Identify which cell holds the provided text, then report its (X, Y) central coordinate. 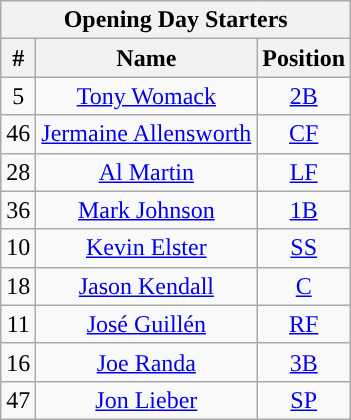
SS (304, 248)
2B (304, 96)
# (18, 58)
Tony Womack (146, 96)
18 (18, 286)
36 (18, 210)
10 (18, 248)
Jason Kendall (146, 286)
11 (18, 324)
Kevin Elster (146, 248)
47 (18, 400)
CF (304, 134)
3B (304, 362)
46 (18, 134)
Joe Randa (146, 362)
Opening Day Starters (176, 20)
28 (18, 172)
Name (146, 58)
Al Martin (146, 172)
5 (18, 96)
16 (18, 362)
C (304, 286)
SP (304, 400)
RF (304, 324)
Jermaine Allensworth (146, 134)
Position (304, 58)
1B (304, 210)
José Guillén (146, 324)
Mark Johnson (146, 210)
Jon Lieber (146, 400)
LF (304, 172)
